From the cell containing the given text, extract its center point as (x, y) coordinate. 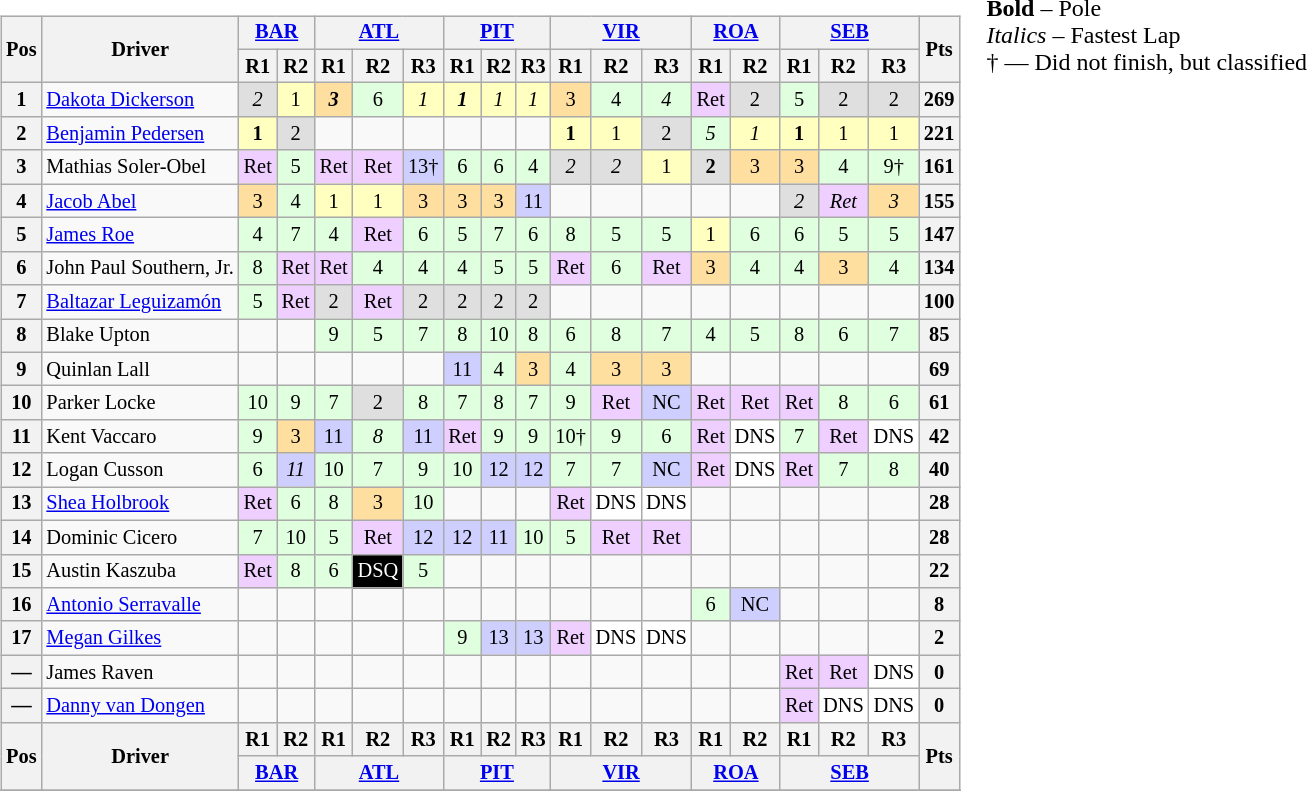
Shea Holbrook (140, 504)
Danny van Dongen (140, 706)
221 (939, 134)
Megan Gilkes (140, 638)
134 (939, 268)
James Raven (140, 672)
10† (571, 437)
147 (939, 235)
Austin Kaszuba (140, 571)
69 (939, 369)
Parker Locke (140, 403)
James Roe (140, 235)
100 (939, 302)
269 (939, 100)
Blake Upton (140, 336)
Baltazar Leguizamón (140, 302)
Logan Cusson (140, 470)
15 (21, 571)
17 (21, 638)
John Paul Southern, Jr. (140, 268)
Jacob Abel (140, 201)
Benjamin Pedersen (140, 134)
DSQ (378, 571)
61 (939, 403)
Mathias Soler-Obel (140, 167)
42 (939, 437)
155 (939, 201)
Dominic Cicero (140, 537)
16 (21, 605)
161 (939, 167)
Antonio Serravalle (140, 605)
14 (21, 537)
40 (939, 470)
13† (423, 167)
9† (894, 167)
85 (939, 336)
Kent Vaccaro (140, 437)
22 (939, 571)
Quinlan Lall (140, 369)
Dakota Dickerson (140, 100)
